Determine the [x, y] coordinate at the center of the cell enclosing the given text.  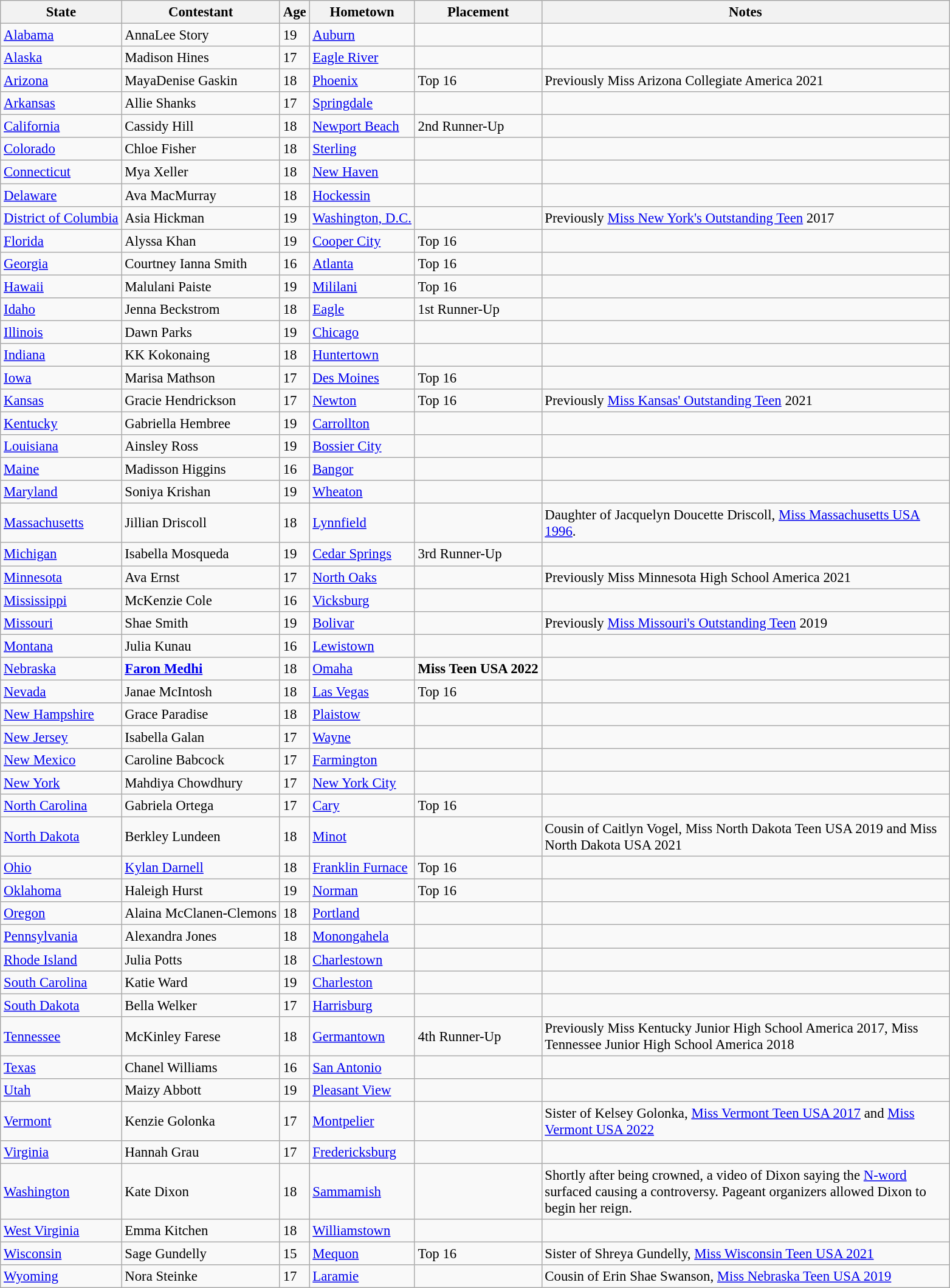
Washington, D.C. [362, 218]
Gabriela Ortega [201, 806]
Springdale [362, 103]
Gabriella Hembree [201, 424]
Auburn [362, 35]
Connecticut [61, 172]
Previously Miss Missouri's Outstanding Teen 2019 [745, 623]
Alaina McClanen-Clemons [201, 914]
New Hampshire [61, 715]
Sister of Kelsey Golonka, Miss Vermont Teen USA 2017 and Miss Vermont USA 2022 [745, 1121]
Cooper City [362, 241]
Miss Teen USA 2022 [478, 669]
Maizy Abbott [201, 1090]
Las Vegas [362, 691]
Rhode Island [61, 960]
Sister of Shreya Gundelly, Miss Wisconsin Teen USA 2021 [745, 1254]
Faron Medhi [201, 669]
Washington [61, 1191]
Previously Miss New York's Outstanding Teen 2017 [745, 218]
Missouri [61, 623]
Cedar Springs [362, 555]
Cassidy Hill [201, 126]
AnnaLee Story [201, 35]
Colorado [61, 149]
Montana [61, 646]
Alexandra Jones [201, 937]
Bangor [362, 469]
Atlanta [362, 263]
Norman [362, 891]
Ohio [61, 868]
Sammamish [362, 1191]
Bossier City [362, 446]
Placement [478, 12]
McKinley Farese [201, 1036]
Nebraska [61, 669]
Georgia [61, 263]
Nora Steinke [201, 1276]
Caroline Babcock [201, 760]
Alyssa Khan [201, 241]
Sage Gundelly [201, 1254]
Monongahela [362, 937]
Julia Potts [201, 960]
2nd Runner-Up [478, 126]
15 [294, 1254]
Previously Miss Arizona Collegiate America 2021 [745, 81]
Minnesota [61, 577]
Charleston [362, 982]
Haleigh Hurst [201, 891]
Asia Hickman [201, 218]
Kansas [61, 401]
Previously Miss Kentucky Junior High School America 2017, Miss Tennessee Junior High School America 2018 [745, 1036]
North Oaks [362, 577]
Virginia [61, 1152]
Wayne [362, 737]
Delaware [61, 195]
Tennessee [61, 1036]
Omaha [362, 669]
Julia Kunau [201, 646]
Phoenix [362, 81]
Madison Hines [201, 58]
Indiana [61, 355]
Kentucky [61, 424]
South Dakota [61, 1005]
Maryland [61, 492]
Grace Paradise [201, 715]
Eagle [362, 310]
Bella Welker [201, 1005]
Montpelier [362, 1121]
Contestant [201, 12]
Illinois [61, 332]
4th Runner-Up [478, 1036]
Des Moines [362, 378]
Lewistown [362, 646]
Arkansas [61, 103]
Notes [745, 12]
MayaDenise Gaskin [201, 81]
Berkley Lundeen [201, 837]
Mequon [362, 1254]
Pennsylvania [61, 937]
North Carolina [61, 806]
Previously Miss Kansas' Outstanding Teen 2021 [745, 401]
State [61, 12]
Hannah Grau [201, 1152]
Newton [362, 401]
Shortly after being crowned, a video of Dixon saying the N-word surfaced causing a controversy. Pageant organizers allowed Dixon to begin her reign. [745, 1191]
Madisson Higgins [201, 469]
Minot [362, 837]
Mya Xeller [201, 172]
Isabella Galan [201, 737]
Cary [362, 806]
California [61, 126]
Dawn Parks [201, 332]
Charlestown [362, 960]
Alaska [61, 58]
Mississippi [61, 600]
New Haven [362, 172]
Katie Ward [201, 982]
Franklin Furnace [362, 868]
Lynnfield [362, 523]
Previously Miss Minnesota High School America 2021 [745, 577]
Isabella Mosqueda [201, 555]
1st Runner-Up [478, 310]
Fredericksburg [362, 1152]
San Antonio [362, 1067]
Jillian Driscoll [201, 523]
Williamstown [362, 1231]
Laramie [362, 1276]
Marisa Mathson [201, 378]
Emma Kitchen [201, 1231]
Mahdiya Chowdhury [201, 783]
Vermont [61, 1121]
Soniya Krishan [201, 492]
District of Columbia [61, 218]
Jenna Beckstrom [201, 310]
Kylan Darnell [201, 868]
Gracie Hendrickson [201, 401]
Plaistow [362, 715]
Ainsley Ross [201, 446]
South Carolina [61, 982]
New York City [362, 783]
Harrisburg [362, 1005]
Janae McIntosh [201, 691]
Ava Ernst [201, 577]
Cousin of Erin Shae Swanson, Miss Nebraska Teen USA 2019 [745, 1276]
McKenzie Cole [201, 600]
Wyoming [61, 1276]
Utah [61, 1090]
Chicago [362, 332]
Kate Dixon [201, 1191]
Farmington [362, 760]
KK Kokonaing [201, 355]
Wisconsin [61, 1254]
Michigan [61, 555]
3rd Runner-Up [478, 555]
North Dakota [61, 837]
Bolivar [362, 623]
Oregon [61, 914]
Arizona [61, 81]
Malulani Paiste [201, 286]
Iowa [61, 378]
West Virginia [61, 1231]
Hawaii [61, 286]
Massachusetts [61, 523]
Chloe Fisher [201, 149]
Alabama [61, 35]
Pleasant View [362, 1090]
Maine [61, 469]
Hometown [362, 12]
Shae Smith [201, 623]
Daughter of Jacquelyn Doucette Driscoll, Miss Massachusetts USA 1996. [745, 523]
Carrollton [362, 424]
Chanel Williams [201, 1067]
Nevada [61, 691]
Texas [61, 1067]
Louisiana [61, 446]
Eagle River [362, 58]
Idaho [61, 310]
Vicksburg [362, 600]
Ava MacMurray [201, 195]
Kenzie Golonka [201, 1121]
Portland [362, 914]
New Mexico [61, 760]
Allie Shanks [201, 103]
Cousin of Caitlyn Vogel, Miss North Dakota Teen USA 2019 and Miss North Dakota USA 2021 [745, 837]
Hockessin [362, 195]
New York [61, 783]
Sterling [362, 149]
Courtney Ianna Smith [201, 263]
Florida [61, 241]
Wheaton [362, 492]
Huntertown [362, 355]
New Jersey [61, 737]
Oklahoma [61, 891]
Age [294, 12]
Newport Beach [362, 126]
Germantown [362, 1036]
Mililani [362, 286]
